Return the (X, Y) coordinate for the center point of the cell that contains the specified text.  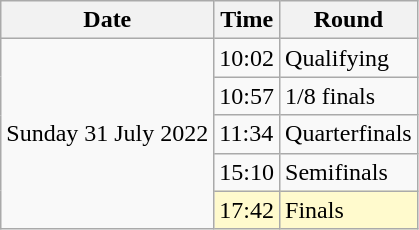
10:02 (247, 58)
Sunday 31 July 2022 (108, 134)
Time (247, 20)
10:57 (247, 96)
Qualifying (349, 58)
Quarterfinals (349, 134)
11:34 (247, 134)
Semifinals (349, 172)
15:10 (247, 172)
Finals (349, 210)
1/8 finals (349, 96)
17:42 (247, 210)
Date (108, 20)
Round (349, 20)
